Identify which cell holds the provided text, then report its (X, Y) central coordinate. 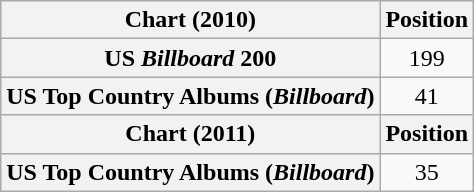
35 (427, 172)
Chart (2010) (190, 20)
Chart (2011) (190, 134)
US Billboard 200 (190, 58)
199 (427, 58)
41 (427, 96)
